Search for the cell housing the specified text and yield its [x, y] center coordinate. 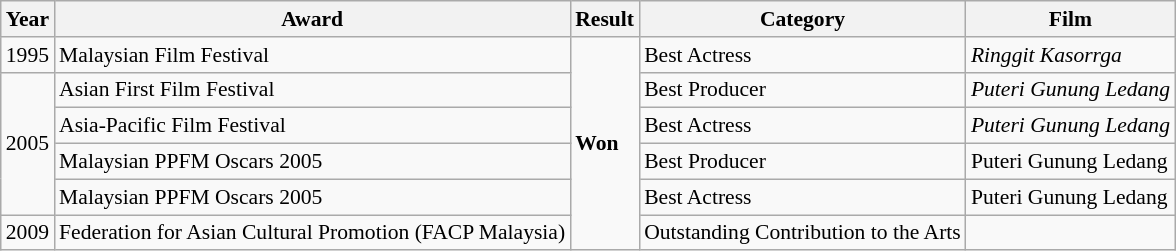
Result [604, 19]
Category [802, 19]
Film [1070, 19]
Won [604, 144]
Outstanding Contribution to the Arts [802, 233]
2009 [28, 233]
Malaysian Film Festival [312, 55]
Award [312, 19]
Ringgit Kasorrga [1070, 55]
Asia-Pacific Film Festival [312, 126]
Asian First Film Festival [312, 90]
Federation for Asian Cultural Promotion (FACP Malaysia) [312, 233]
Year [28, 19]
1995 [28, 55]
2005 [28, 143]
